Identify which cell holds the provided text, then report its (X, Y) central coordinate. 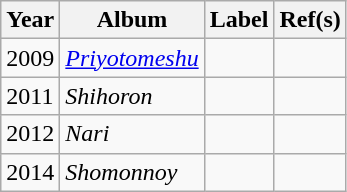
Shomonnoy (132, 172)
2012 (30, 134)
Album (132, 20)
Ref(s) (310, 20)
Year (30, 20)
2011 (30, 96)
Nari (132, 134)
2014 (30, 172)
2009 (30, 58)
Shihoron (132, 96)
Priyotomeshu (132, 58)
Label (239, 20)
